For the text-containing cell, return its midpoint in (x, y) coordinate format. 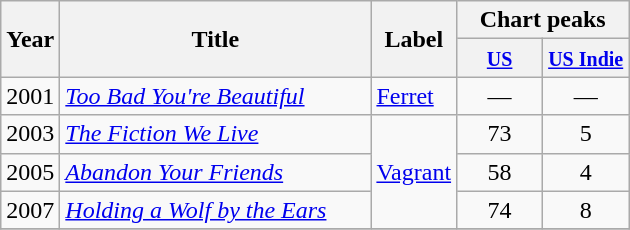
4 (586, 172)
5 (586, 134)
58 (500, 172)
Chart peaks (543, 20)
2003 (30, 134)
2007 (30, 210)
Title (216, 39)
2005 (30, 172)
US Indie (586, 58)
8 (586, 210)
Too Bad You're Beautiful (216, 96)
73 (500, 134)
2001 (30, 96)
Vagrant (414, 172)
74 (500, 210)
US (500, 58)
Abandon Your Friends (216, 172)
Holding a Wolf by the Ears (216, 210)
Ferret (414, 96)
The Fiction We Live (216, 134)
Label (414, 39)
Year (30, 39)
